Output the (X, Y) coordinate of the center of the cell containing the given text.  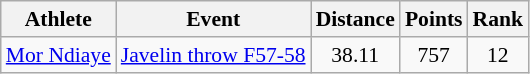
Distance (356, 19)
Javelin throw F57-58 (214, 55)
Mor Ndiaye (58, 55)
Points (434, 19)
Athlete (58, 19)
38.11 (356, 55)
Event (214, 19)
Rank (498, 19)
757 (434, 55)
12 (498, 55)
